Return the (X, Y) coordinate for the center point of the cell that contains the specified text.  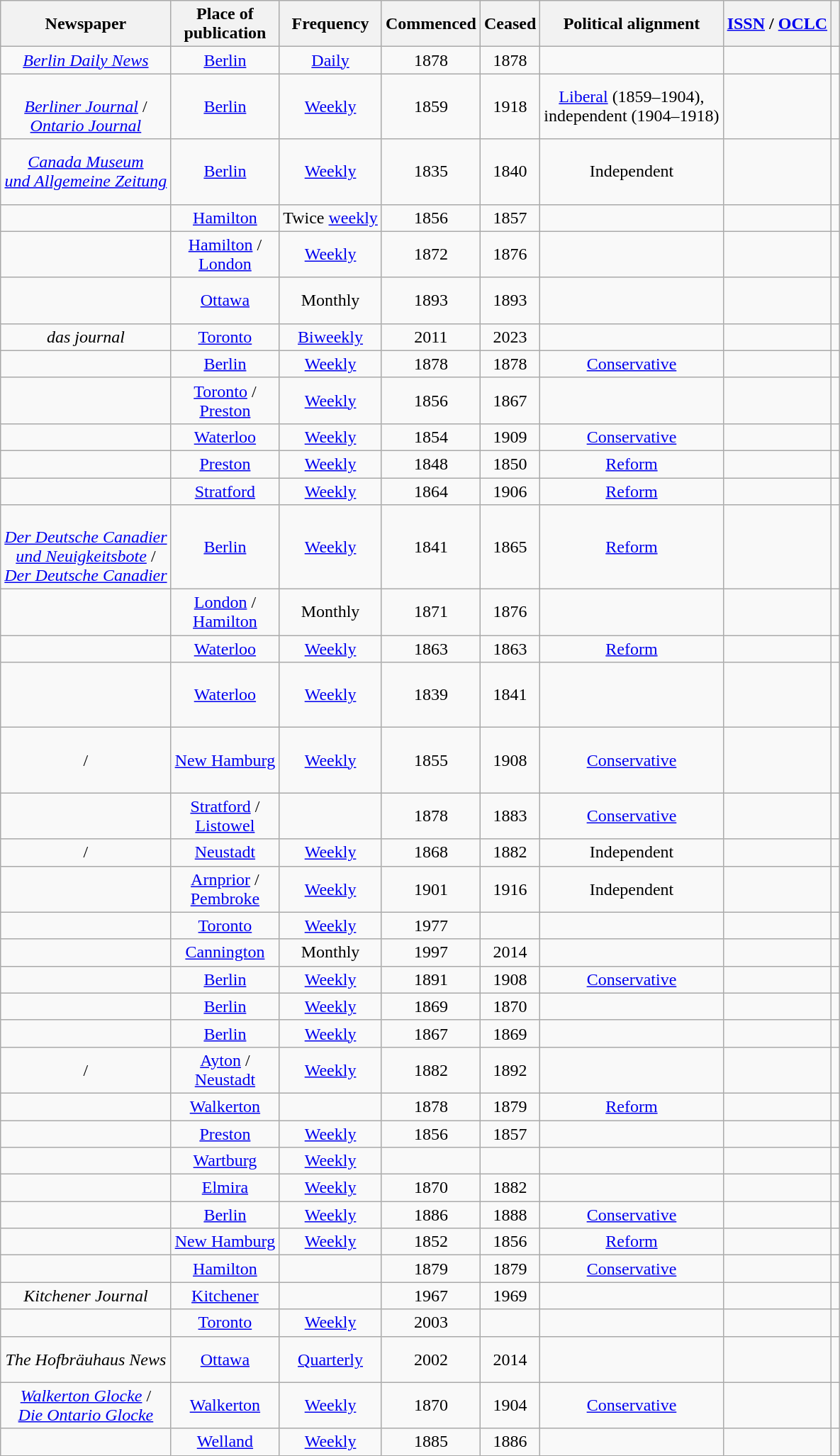
1904 (510, 1406)
1977 (431, 926)
1839 (431, 695)
1852 (431, 1242)
2003 (431, 1323)
Berliner Journal /Ontario Journal (86, 106)
Newspaper (86, 24)
Der Deutsche Canadierund Neuigkeitsbote /Der Deutsche Canadier (86, 548)
1864 (431, 491)
1901 (431, 889)
1840 (510, 172)
1906 (510, 491)
1859 (431, 106)
Frequency (330, 24)
Elmira (225, 1188)
1835 (431, 172)
1854 (431, 437)
2023 (510, 337)
das journal (86, 337)
1865 (510, 548)
1848 (431, 464)
The Hofbräuhaus News (86, 1359)
Hamilton /London (225, 254)
Welland (225, 1442)
1885 (431, 1442)
Commenced (431, 24)
1868 (431, 852)
Toronto /Preston (225, 400)
Biweekly (330, 337)
1967 (431, 1296)
ISSN / OCLC (777, 24)
1871 (431, 613)
1918 (510, 106)
Ceased (510, 24)
Neustadt (225, 852)
1891 (431, 979)
Daily (330, 60)
1997 (431, 952)
Twice weekly (330, 218)
Place ofpublication (225, 24)
1883 (510, 816)
Cannington (225, 952)
Political alignment (632, 24)
Quarterly (330, 1359)
Walkerton Glocke /Die Ontario Glocke (86, 1406)
1916 (510, 889)
1872 (431, 254)
Kitchener (225, 1296)
2002 (431, 1359)
1969 (510, 1296)
1850 (510, 464)
Wartburg (225, 1161)
Liberal (1859–1904),independent (1904–1918) (632, 106)
2011 (431, 337)
Kitchener Journal (86, 1296)
Ayton /Neustadt (225, 1069)
Canada Museumund Allgemeine Zeitung (86, 172)
1892 (510, 1069)
London /Hamilton (225, 613)
Stratford (225, 491)
Berlin Daily News (86, 60)
Stratford /Listowel (225, 816)
1855 (431, 760)
1909 (510, 437)
Arnprior /Pembroke (225, 889)
1888 (510, 1215)
